Pinpoint the cell where the given text exists, returning its [X, Y] midpoint coordinate. 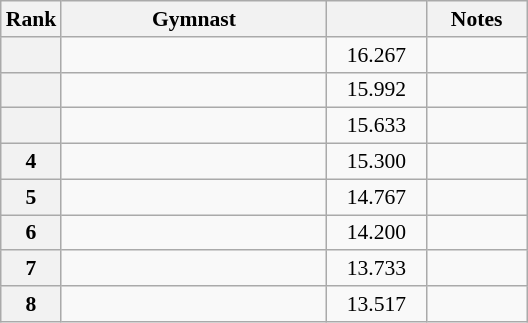
14.767 [376, 197]
5 [32, 197]
7 [32, 269]
6 [32, 233]
13.733 [376, 269]
13.517 [376, 304]
4 [32, 162]
16.267 [376, 55]
Gymnast [194, 19]
Rank [32, 19]
15.300 [376, 162]
15.992 [376, 90]
Notes [477, 19]
8 [32, 304]
15.633 [376, 126]
14.200 [376, 233]
